Find where the given text appears and provide that cell's center as (x, y) coordinate. 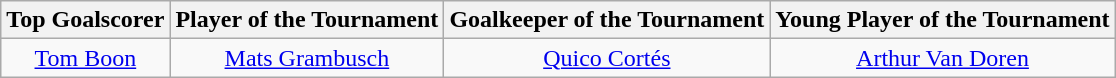
Arthur Van Doren (942, 58)
Quico Cortés (607, 58)
Player of the Tournament (307, 20)
Mats Grambusch (307, 58)
Top Goalscorer (86, 20)
Young Player of the Tournament (942, 20)
Goalkeeper of the Tournament (607, 20)
Tom Boon (86, 58)
